Locate the cell with the specified text and output its [X, Y] center coordinate. 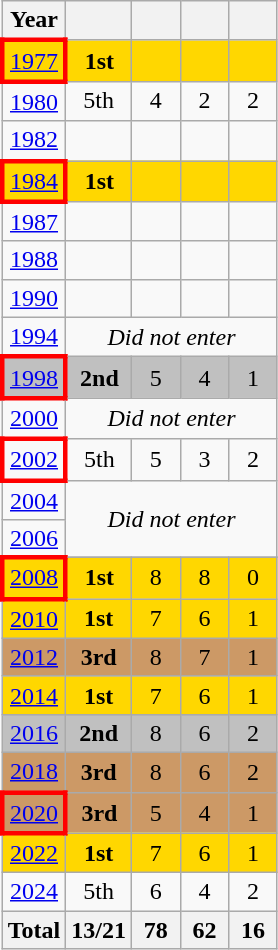
1977 [34, 60]
1998 [34, 378]
2018 [34, 772]
1987 [34, 222]
2008 [34, 578]
2000 [34, 418]
16 [254, 930]
Year [34, 21]
2006 [34, 539]
2014 [34, 695]
Total [34, 930]
2004 [34, 500]
1980 [34, 101]
13/21 [99, 930]
1988 [34, 260]
1982 [34, 141]
62 [204, 930]
2016 [34, 733]
2002 [34, 460]
0 [254, 578]
3 [204, 460]
1994 [34, 337]
2024 [34, 892]
78 [156, 930]
2020 [34, 812]
2012 [34, 657]
2022 [34, 853]
2010 [34, 619]
1990 [34, 298]
1984 [34, 180]
